Pinpoint the cell where the given text exists, returning its (X, Y) midpoint coordinate. 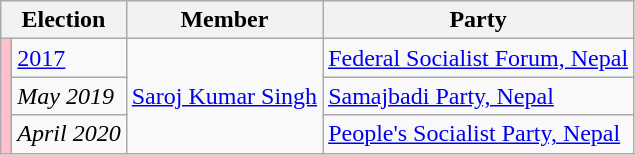
Member (224, 20)
2017 (69, 58)
May 2019 (69, 96)
Samajbadi Party, Nepal (478, 96)
People's Socialist Party, Nepal (478, 134)
April 2020 (69, 134)
Saroj Kumar Singh (224, 96)
Election (64, 20)
Party (478, 20)
Federal Socialist Forum, Nepal (478, 58)
